Return the [x, y] coordinate for the center point of the cell that contains the specified text.  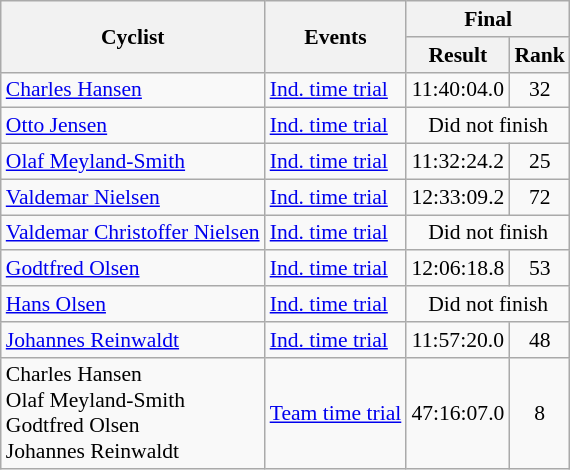
25 [540, 162]
Charles Hansen [133, 90]
12:06:18.8 [458, 269]
Final [488, 19]
Events [336, 36]
Team time trial [336, 413]
Result [458, 55]
12:33:09.2 [458, 197]
72 [540, 197]
Otto Jensen [133, 126]
Valdemar Nielsen [133, 197]
11:40:04.0 [458, 90]
Olaf Meyland-Smith [133, 162]
Cyclist [133, 36]
Rank [540, 55]
Hans Olsen [133, 304]
Johannes Reinwaldt [133, 340]
Valdemar Christoffer Nielsen [133, 233]
8 [540, 413]
53 [540, 269]
32 [540, 90]
47:16:07.0 [458, 413]
11:32:24.2 [458, 162]
Charles Hansen Olaf Meyland-Smith Godtfred Olsen Johannes Reinwaldt [133, 413]
11:57:20.0 [458, 340]
Godtfred Olsen [133, 269]
48 [540, 340]
